Find where the given text appears and provide that cell's center as (X, Y) coordinate. 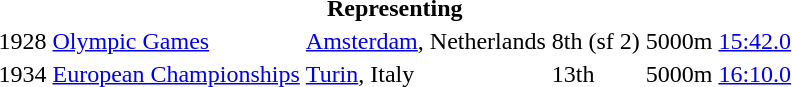
Olympic Games (176, 41)
5000m (679, 41)
Amsterdam, Netherlands (426, 41)
8th (sf 2) (596, 41)
